Provide the [x, y] coordinate of the cell's center where the given text is located.  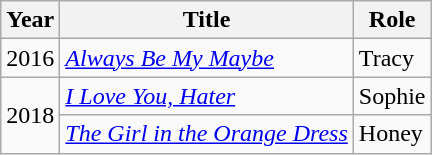
Year [30, 20]
Always Be My Maybe [207, 58]
Tracy [392, 58]
I Love You, Hater [207, 96]
Honey [392, 134]
Role [392, 20]
Sophie [392, 96]
The Girl in the Orange Dress [207, 134]
Title [207, 20]
2016 [30, 58]
2018 [30, 115]
